Output the (x, y) coordinate of the center of the cell containing the given text.  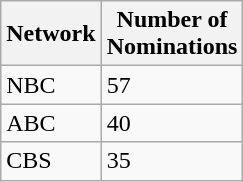
40 (172, 123)
Network (51, 34)
57 (172, 85)
Number ofNominations (172, 34)
NBC (51, 85)
35 (172, 161)
CBS (51, 161)
ABC (51, 123)
